Scan for the cell matching the given text and deliver its (x, y) coordinate at center. 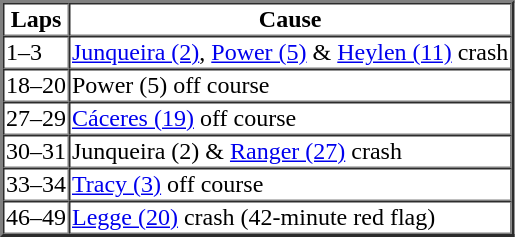
Junqueira (2), Power (5) & Heylen (11) crash (290, 52)
Tracy (3) off course (290, 184)
18–20 (36, 86)
Cause (290, 20)
Cáceres (19) off course (290, 118)
Power (5) off course (290, 86)
30–31 (36, 152)
1–3 (36, 52)
Legge (20) crash (42-minute red flag) (290, 218)
46–49 (36, 218)
Junqueira (2) & Ranger (27) crash (290, 152)
Laps (36, 20)
33–34 (36, 184)
27–29 (36, 118)
